Capture the cell that displays the provided text and extract its [x, y] central coordinate. 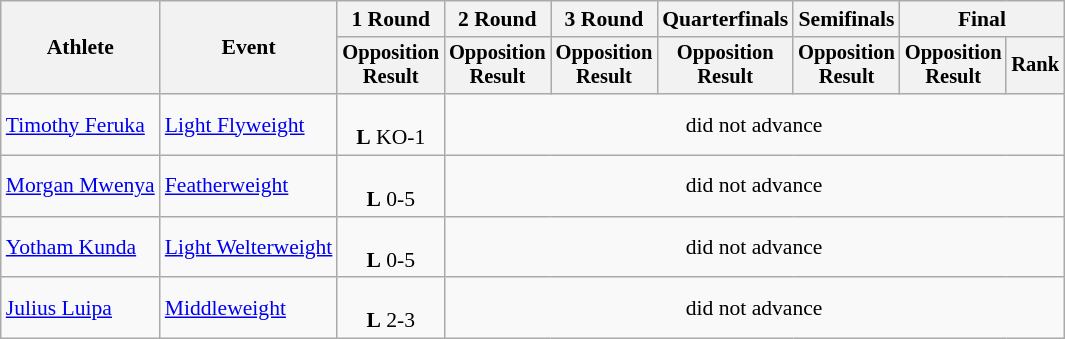
L KO-1 [390, 124]
Julius Luipa [80, 308]
Middleweight [249, 308]
Timothy Feruka [80, 124]
Featherweight [249, 186]
Final [982, 19]
Yotham Kunda [80, 248]
2 Round [498, 19]
L 2-3 [390, 308]
Rank [1035, 66]
1 Round [390, 19]
Athlete [80, 48]
Morgan Mwenya [80, 186]
Semifinals [846, 19]
3 Round [604, 19]
Light Welterweight [249, 248]
Event [249, 48]
Quarterfinals [725, 19]
Light Flyweight [249, 124]
